Output the (x, y) coordinate of the center of the cell containing the given text.  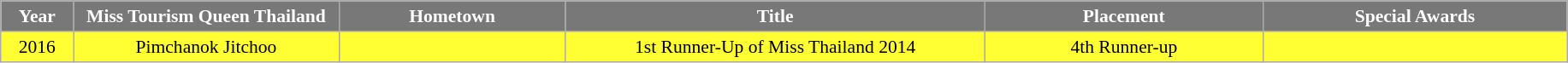
Hometown (452, 16)
Placement (1124, 16)
2016 (38, 47)
1st Runner-Up of Miss Thailand 2014 (775, 47)
Year (38, 16)
Miss Tourism Queen Thailand (206, 16)
Special Awards (1415, 16)
Title (775, 16)
Pimchanok Jitchoo (206, 47)
4th Runner-up (1124, 47)
